Find where the given text appears and provide that cell's center as [x, y] coordinate. 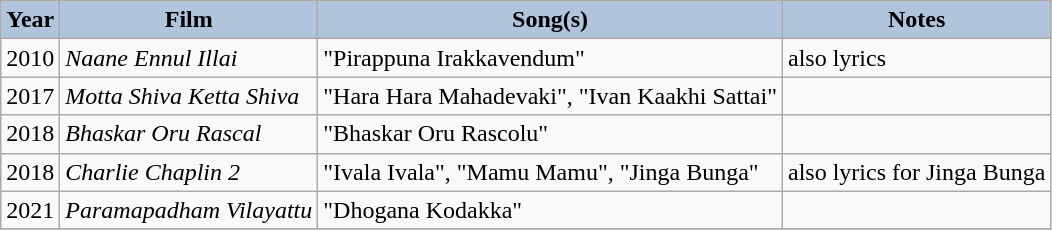
Motta Shiva Ketta Shiva [189, 96]
"Hara Hara Mahadevaki", "Ivan Kaakhi Sattai" [550, 96]
Naane Ennul Illai [189, 58]
"Pirappuna Irakkavendum" [550, 58]
"Dhogana Kodakka" [550, 210]
2017 [30, 96]
2010 [30, 58]
also lyrics for Jinga Bunga [916, 172]
2021 [30, 210]
Paramapadham Vilayattu [189, 210]
Film [189, 20]
"Ivala Ivala", "Mamu Mamu", "Jinga Bunga" [550, 172]
Charlie Chaplin 2 [189, 172]
Bhaskar Oru Rascal [189, 134]
Year [30, 20]
also lyrics [916, 58]
"Bhaskar Oru Rascolu" [550, 134]
Song(s) [550, 20]
Notes [916, 20]
